Provide the (x, y) coordinate of the cell's center where the given text is located.  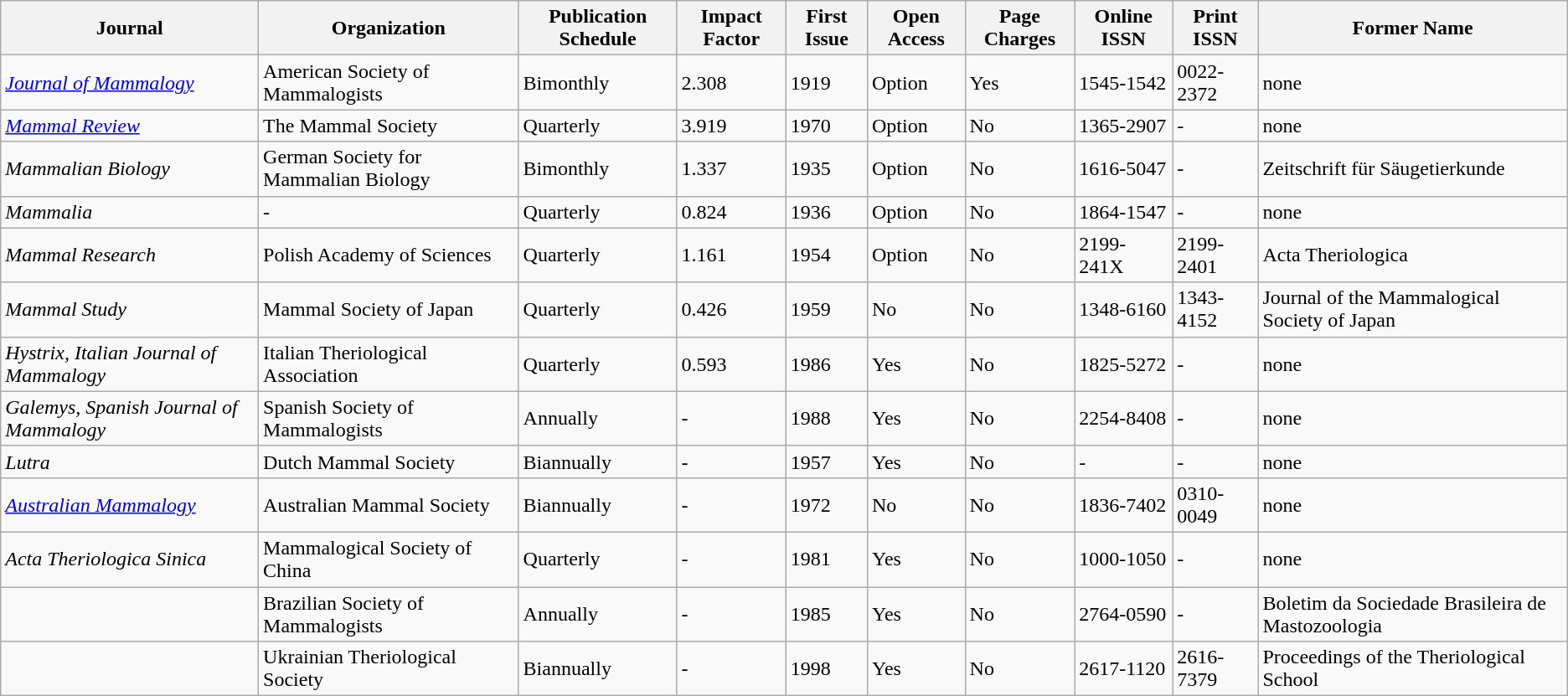
2199-241X (1124, 255)
Polish Academy of Sciences (389, 255)
1936 (826, 212)
1985 (826, 613)
1.161 (731, 255)
Journal of Mammalogy (130, 82)
0.824 (731, 212)
1986 (826, 363)
1919 (826, 82)
Mammal Review (130, 126)
2.308 (731, 82)
0310-0049 (1215, 504)
1616-5047 (1124, 169)
1957 (826, 461)
German Society for Mammalian Biology (389, 169)
Italian Theriological Association (389, 363)
0.593 (731, 363)
1998 (826, 668)
Former Name (1412, 28)
1864-1547 (1124, 212)
0022-2372 (1215, 82)
Dutch Mammal Society (389, 461)
1365-2907 (1124, 126)
1545-1542 (1124, 82)
Ukrainian Theriological Society (389, 668)
1970 (826, 126)
Lutra (130, 461)
Mammal Research (130, 255)
Mammalian Biology (130, 169)
3.919 (731, 126)
Mammal Study (130, 310)
1836-7402 (1124, 504)
2199-2401 (1215, 255)
1348-6160 (1124, 310)
1972 (826, 504)
1825-5272 (1124, 363)
1981 (826, 559)
Journal (130, 28)
0.426 (731, 310)
The Mammal Society (389, 126)
Boletim da Sociedade Brasileira de Mastozoologia (1412, 613)
1954 (826, 255)
Acta Theriologica (1412, 255)
Organization (389, 28)
Galemys, Spanish Journal of Mammalogy (130, 419)
Zeitschrift für Säugetierkunde (1412, 169)
Australian Mammal Society (389, 504)
1988 (826, 419)
1959 (826, 310)
First Issue (826, 28)
Mammalia (130, 212)
Mammal Society of Japan (389, 310)
1343-4152 (1215, 310)
2254-8408 (1124, 419)
1935 (826, 169)
Publication Schedule (598, 28)
Australian Mammalogy (130, 504)
Mammalogical Society of China (389, 559)
2617-1120 (1124, 668)
2616-7379 (1215, 668)
Page Charges (1020, 28)
Brazilian Society of Mammalogists (389, 613)
2764-0590 (1124, 613)
Print ISSN (1215, 28)
Impact Factor (731, 28)
Hystrix, Italian Journal of Mammalogy (130, 363)
1000-1050 (1124, 559)
1.337 (731, 169)
Online ISSN (1124, 28)
Spanish Society of Mammalogists (389, 419)
Journal of the Mammalogical Society of Japan (1412, 310)
Acta Theriologica Sinica (130, 559)
American Society of Mammalogists (389, 82)
Proceedings of the Theriological School (1412, 668)
Open Access (916, 28)
